Return [x, y] of the center of cell containing provided text 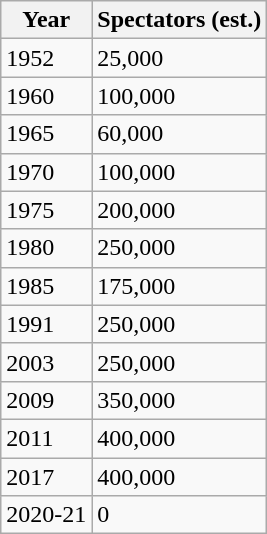
1970 [46, 172]
2009 [46, 400]
1960 [46, 96]
Year [46, 20]
1991 [46, 324]
350,000 [180, 400]
2017 [46, 477]
200,000 [180, 210]
1952 [46, 58]
1985 [46, 286]
2011 [46, 438]
2003 [46, 362]
1965 [46, 134]
Spectators (est.) [180, 20]
1980 [46, 248]
175,000 [180, 286]
60,000 [180, 134]
2020-21 [46, 515]
1975 [46, 210]
25,000 [180, 58]
0 [180, 515]
